Identify which cell holds the provided text, then report its [X, Y] central coordinate. 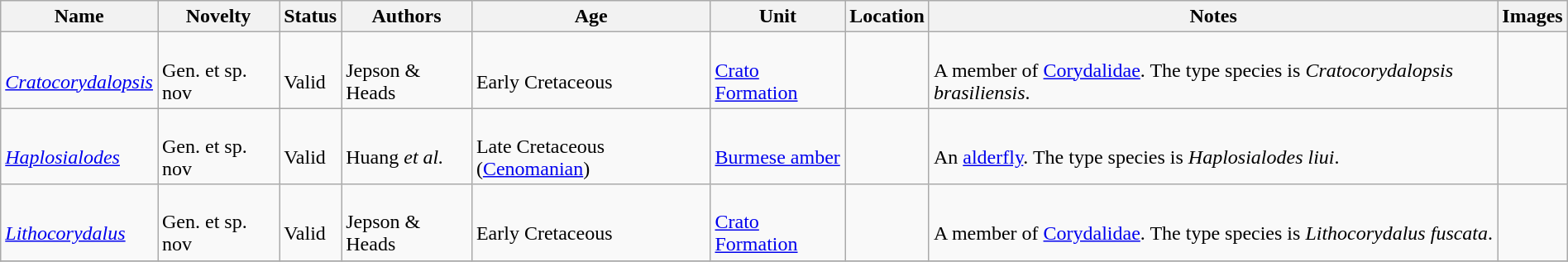
Late Cretaceous (Cenomanian) [590, 146]
Burmese amber [777, 146]
Cratocorydalopsis [79, 70]
Novelty [218, 17]
Status [311, 17]
An alderfly. The type species is Haplosialodes liui. [1212, 146]
Huang et al. [407, 146]
A member of Corydalidae. The type species is Lithocorydalus fuscata. [1212, 222]
Haplosialodes [79, 146]
A member of Corydalidae. The type species is Cratocorydalopsis brasiliensis. [1212, 70]
Notes [1212, 17]
Location [887, 17]
Unit [777, 17]
Lithocorydalus [79, 222]
Age [590, 17]
Authors [407, 17]
Images [1532, 17]
Name [79, 17]
